Extract the (X, Y) coordinate from the center of the cell holding the provided text.  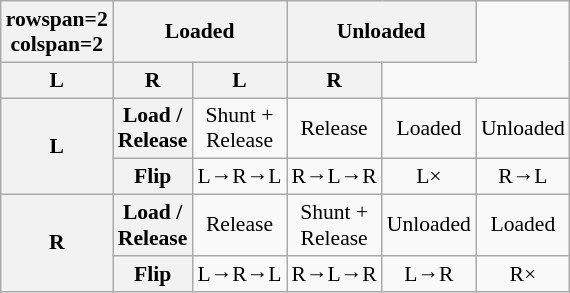
L→R (429, 274)
L× (429, 177)
R→L (523, 177)
rowspan=2 colspan=2 (57, 32)
R× (523, 274)
